Return the [x, y] coordinate for the center point of the cell that contains the specified text.  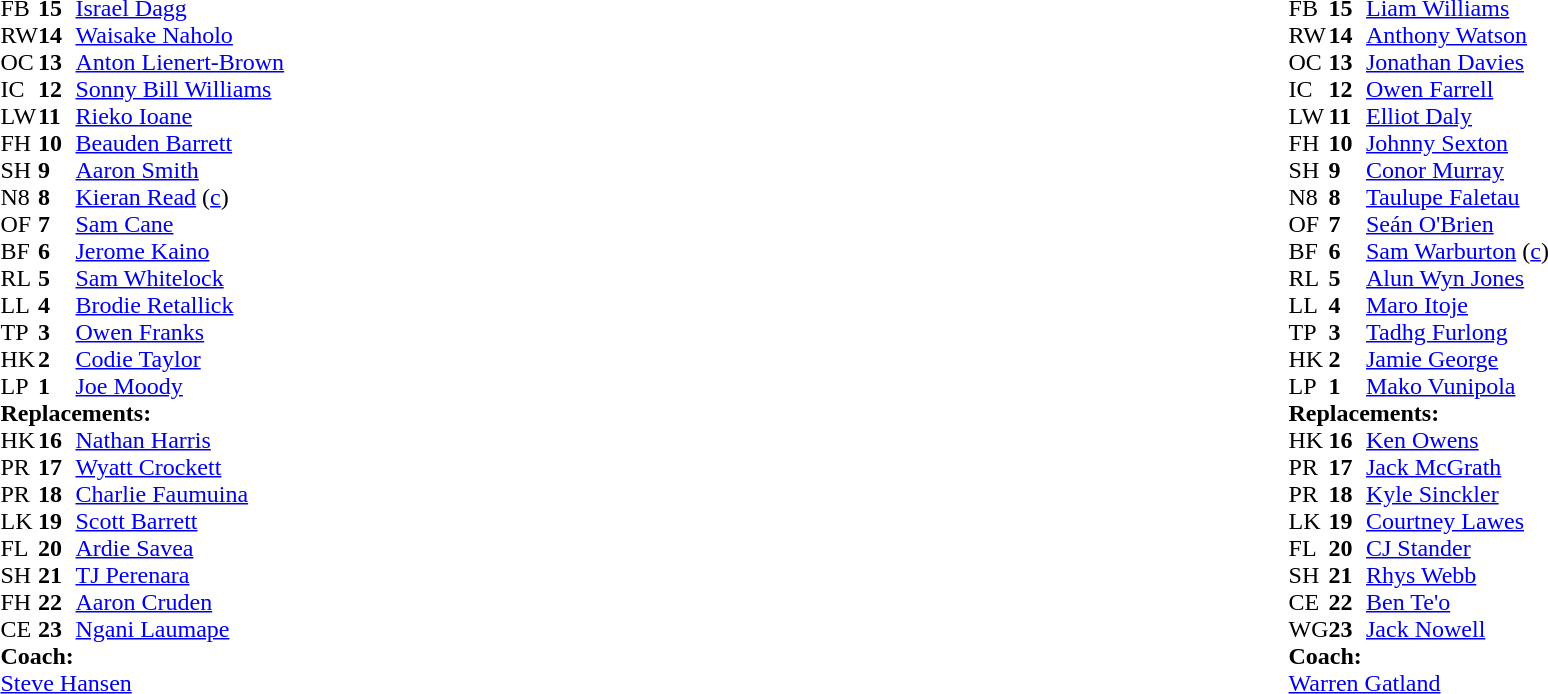
Joe Moody [180, 386]
Beauden Barrett [180, 144]
Scott Barrett [180, 522]
Ardie Savea [180, 548]
Nathan Harris [180, 440]
Owen Franks [180, 332]
Waisake Naholo [180, 36]
Codie Taylor [180, 360]
Ngani Laumape [180, 630]
Sam Whitelock [180, 278]
Sonny Bill Williams [180, 90]
Aaron Cruden [180, 602]
Coach: [142, 656]
WG [1309, 630]
Sam Cane [180, 224]
Aaron Smith [180, 170]
Jerome Kaino [180, 252]
Charlie Faumuina [180, 494]
TJ Perenara [180, 576]
Brodie Retallick [180, 306]
Rieko Ioane [180, 116]
Wyatt Crockett [180, 468]
Anton Lienert-Brown [180, 62]
Replacements: [142, 414]
Kieran Read (c) [180, 198]
